Pinpoint the cell where the given text exists, returning its [X, Y] midpoint coordinate. 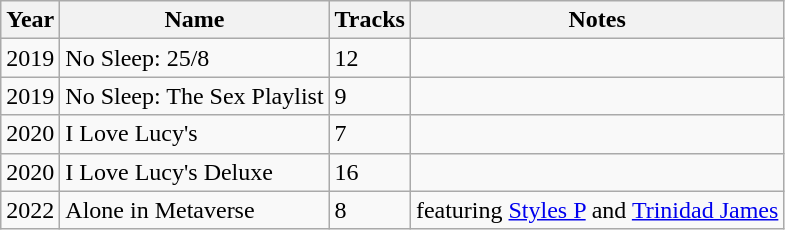
8 [370, 210]
16 [370, 172]
Alone in Metaverse [194, 210]
Notes [597, 20]
I Love Lucy's Deluxe [194, 172]
7 [370, 134]
12 [370, 58]
Year [30, 20]
9 [370, 96]
featuring Styles P and Trinidad James [597, 210]
No Sleep: 25/8 [194, 58]
I Love Lucy's [194, 134]
2022 [30, 210]
Tracks [370, 20]
No Sleep: The Sex Playlist [194, 96]
Name [194, 20]
